From the cell containing the given text, extract its center point as [x, y] coordinate. 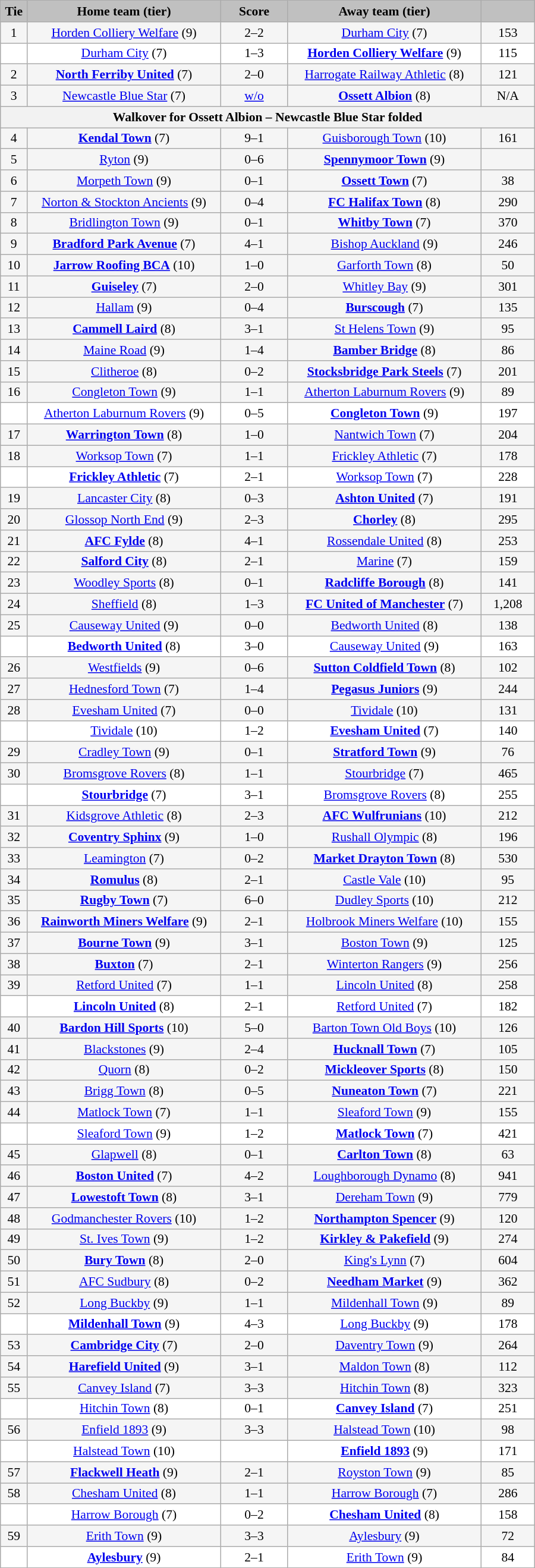
30 [14, 774]
Score [254, 11]
AFC Sudbury (8) [124, 1282]
34 [14, 880]
290 [508, 202]
941 [508, 1176]
51 [14, 1282]
465 [508, 774]
56 [14, 1430]
Mickleover Sports (8) [385, 1070]
Chorley (8) [385, 519]
Rugby Town (7) [124, 901]
Bardon Hill Sports (10) [124, 1028]
Quorn (8) [124, 1070]
Harefield United (9) [124, 1367]
Maine Road (9) [124, 350]
Spennymoor Town (9) [385, 160]
286 [508, 1494]
Boston United (7) [124, 1176]
18 [14, 456]
Sutton Coldfield Town (8) [385, 668]
Garforth Town (8) [385, 266]
Stratford Town (9) [385, 752]
72 [508, 1536]
171 [508, 1451]
Glapwell (8) [124, 1155]
Market Drayton Town (8) [385, 858]
13 [14, 329]
3–0 [254, 647]
24 [14, 604]
251 [508, 1409]
Marine (7) [385, 562]
Ryton (9) [124, 160]
Castle Vale (10) [385, 880]
AFC Fylde (8) [124, 541]
41 [14, 1049]
6 [14, 181]
28 [14, 710]
Harrogate Railway Athletic (8) [385, 75]
Hucknall Town (7) [385, 1049]
20 [14, 519]
Jarrow Roofing BCA (10) [124, 266]
Kendal Town (7) [124, 138]
84 [508, 1557]
221 [508, 1091]
6–0 [254, 901]
86 [508, 350]
131 [508, 710]
Radcliffe Borough (8) [385, 583]
44 [14, 1113]
121 [508, 75]
779 [508, 1197]
Winterton Rangers (9) [385, 964]
Westfields (9) [124, 668]
Boston Town (9) [385, 943]
Cambridge City (7) [124, 1346]
32 [14, 837]
Bishop Auckland (9) [385, 244]
Cradley Town (9) [124, 752]
53 [14, 1346]
Dudley Sports (10) [385, 901]
15 [14, 371]
Bury Town (8) [124, 1261]
126 [508, 1028]
Guisborough Town (10) [385, 138]
135 [508, 308]
St Helens Town (9) [385, 329]
Guiseley (7) [124, 286]
29 [14, 752]
182 [508, 1007]
Leamington (7) [124, 858]
36 [14, 922]
85 [508, 1472]
196 [508, 837]
Royston Town (9) [385, 1472]
63 [508, 1155]
258 [508, 985]
Dereham Town (9) [385, 1197]
197 [508, 414]
530 [508, 858]
138 [508, 625]
Home team (tier) [124, 11]
115 [508, 53]
Coventry Sphinx (9) [124, 837]
Clitheroe (8) [124, 371]
9 [14, 244]
Warrington Town (8) [124, 435]
Barton Town Old Boys (10) [385, 1028]
Morpeth Town (9) [124, 181]
Lancaster City (8) [124, 499]
1,208 [508, 604]
55 [14, 1388]
33 [14, 858]
Woodley Sports (8) [124, 583]
370 [508, 223]
2–4 [254, 1049]
Brigg Town (8) [124, 1091]
76 [508, 752]
Rossendale United (8) [385, 541]
FC Halifax Town (8) [385, 202]
King's Lynn (7) [385, 1261]
161 [508, 138]
5–0 [254, 1028]
16 [14, 392]
Nantwich Town (7) [385, 435]
14 [14, 350]
Bridlington Town (9) [124, 223]
150 [508, 1070]
North Ferriby United (7) [124, 75]
Glossop North End (9) [124, 519]
47 [14, 1197]
153 [508, 33]
Rushall Olympic (8) [385, 837]
246 [508, 244]
Flackwell Heath (9) [124, 1472]
Cammell Laird (8) [124, 329]
1 [14, 33]
N/A [508, 96]
57 [14, 1472]
59 [14, 1536]
120 [508, 1218]
21 [14, 541]
25 [14, 625]
191 [508, 499]
52 [14, 1303]
2 [14, 75]
26 [14, 668]
201 [508, 371]
7 [14, 202]
Rainworth Miners Welfare (9) [124, 922]
Northampton Spencer (9) [385, 1218]
Salford City (8) [124, 562]
9–1 [254, 138]
301 [508, 286]
Walkover for Ossett Albion – Newcastle Blue Star folded [267, 117]
49 [14, 1239]
Whitley Bay (9) [385, 286]
17 [14, 435]
5 [14, 160]
22 [14, 562]
Tie [14, 11]
274 [508, 1239]
46 [14, 1176]
27 [14, 689]
12 [14, 308]
295 [508, 519]
w/o [254, 96]
Ashton United (7) [385, 499]
Buxton (7) [124, 964]
45 [14, 1155]
264 [508, 1346]
Maldon Town (8) [385, 1367]
11 [14, 286]
256 [508, 964]
23 [14, 583]
35 [14, 901]
421 [508, 1134]
Hallam (9) [124, 308]
Norton & Stockton Ancients (9) [124, 202]
105 [508, 1049]
Burscough (7) [385, 308]
43 [14, 1091]
4 [14, 138]
AFC Wulfrunians (10) [385, 816]
Sheffield (8) [124, 604]
Carlton Town (8) [385, 1155]
31 [14, 816]
54 [14, 1367]
112 [508, 1367]
42 [14, 1070]
Pegasus Juniors (9) [385, 689]
Holbrook Miners Welfare (10) [385, 922]
Hednesford Town (7) [124, 689]
323 [508, 1388]
58 [14, 1494]
40 [14, 1028]
102 [508, 668]
Daventry Town (9) [385, 1346]
Newcastle Blue Star (7) [124, 96]
Ossett Albion (8) [385, 96]
244 [508, 689]
125 [508, 943]
3 [14, 96]
158 [508, 1515]
228 [508, 477]
Needham Market (9) [385, 1282]
19 [14, 499]
Stocksbridge Park Steels (7) [385, 371]
Nuneaton Town (7) [385, 1091]
204 [508, 435]
Romulus (8) [124, 880]
48 [14, 1218]
163 [508, 647]
604 [508, 1261]
255 [508, 795]
39 [14, 985]
Lowestoft Town (8) [124, 1197]
37 [14, 943]
Bradford Park Avenue (7) [124, 244]
Godmanchester Rovers (10) [124, 1218]
Blackstones (9) [124, 1049]
4–3 [254, 1324]
Away team (tier) [385, 11]
141 [508, 583]
362 [508, 1282]
0–3 [254, 499]
159 [508, 562]
St. Ives Town (9) [124, 1239]
Loughborough Dynamo (8) [385, 1176]
Ossett Town (7) [385, 181]
98 [508, 1430]
Bamber Bridge (8) [385, 350]
Kidsgrove Athletic (8) [124, 816]
253 [508, 541]
FC United of Manchester (7) [385, 604]
2–2 [254, 33]
Kirkley & Pakefield (9) [385, 1239]
140 [508, 731]
10 [14, 266]
4–2 [254, 1176]
Whitby Town (7) [385, 223]
Bourne Town (9) [124, 943]
8 [14, 223]
